Scan for the cell matching the given text and deliver its (X, Y) coordinate at center. 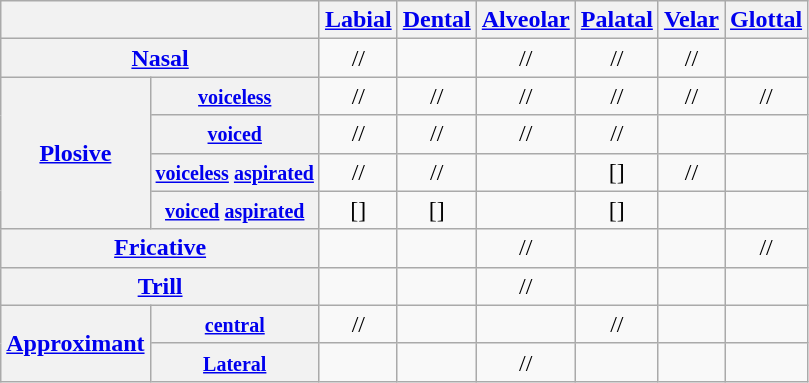
Alveolar (526, 20)
Palatal (616, 20)
Glottal (766, 20)
Nasal (160, 58)
Trill (160, 286)
voiced (234, 134)
voiceless (234, 96)
voiced aspirated (234, 210)
Dental (436, 20)
Labial (358, 20)
Plosive (76, 153)
Approximant (76, 343)
Velar (691, 20)
Fricative (160, 248)
central (234, 324)
voiceless aspirated (234, 172)
Lateral (234, 362)
